Output the (x, y) coordinate of the center of the cell containing the given text.  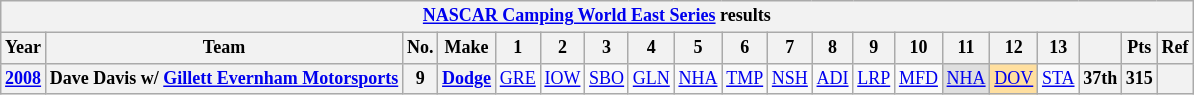
NSH (790, 78)
Pts (1140, 48)
13 (1058, 48)
2 (562, 48)
11 (966, 48)
Team (224, 48)
37th (1100, 78)
IOW (562, 78)
STA (1058, 78)
DOV (1014, 78)
Dave Davis w/ Gillett Evernham Motorsports (224, 78)
LRP (874, 78)
No. (420, 48)
1 (518, 48)
NASCAR Camping World East Series results (597, 16)
Make (467, 48)
Dodge (467, 78)
SBO (607, 78)
5 (698, 48)
TMP (745, 78)
ADI (832, 78)
7 (790, 48)
6 (745, 48)
10 (919, 48)
4 (651, 48)
Ref (1175, 48)
2008 (24, 78)
8 (832, 48)
GRE (518, 78)
3 (607, 48)
12 (1014, 48)
315 (1140, 78)
GLN (651, 78)
MFD (919, 78)
Year (24, 48)
